Find where the given text appears and provide that cell's center as (X, Y) coordinate. 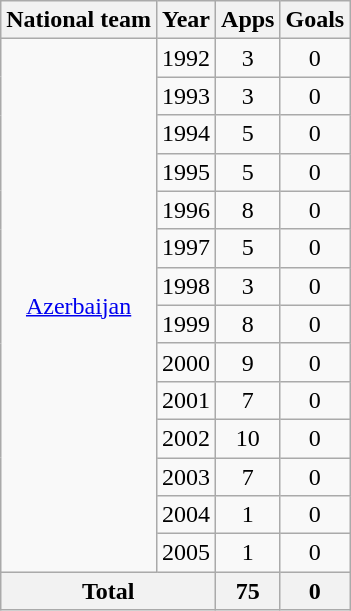
1999 (186, 324)
National team (79, 20)
2002 (186, 438)
2005 (186, 553)
1993 (186, 96)
1994 (186, 134)
Total (108, 591)
Apps (248, 20)
1995 (186, 172)
75 (248, 591)
1992 (186, 58)
Year (186, 20)
2000 (186, 362)
Goals (315, 20)
10 (248, 438)
1997 (186, 248)
1998 (186, 286)
9 (248, 362)
Azerbaijan (79, 306)
2001 (186, 400)
2004 (186, 515)
2003 (186, 477)
1996 (186, 210)
